Scan for the cell matching the given text and deliver its (X, Y) coordinate at center. 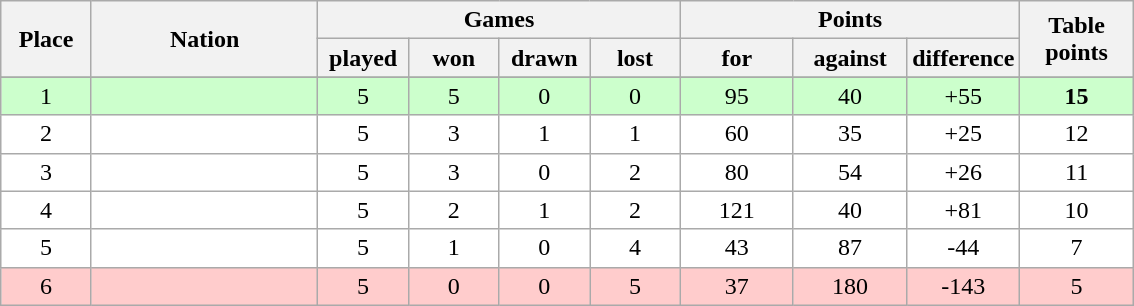
54 (850, 172)
played (364, 58)
12 (1076, 134)
drawn (544, 58)
11 (1076, 172)
43 (736, 248)
95 (736, 96)
15 (1076, 96)
35 (850, 134)
6 (46, 286)
won (454, 58)
+26 (964, 172)
-143 (964, 286)
Tablepoints (1076, 39)
+81 (964, 210)
Points (850, 20)
for (736, 58)
against (850, 58)
Place (46, 39)
60 (736, 134)
-44 (964, 248)
lost (636, 58)
87 (850, 248)
7 (1076, 248)
37 (736, 286)
+55 (964, 96)
180 (850, 286)
10 (1076, 210)
80 (736, 172)
Games (499, 20)
difference (964, 58)
+25 (964, 134)
Nation (204, 39)
121 (736, 210)
